For the text-containing cell, return its midpoint in (x, y) coordinate format. 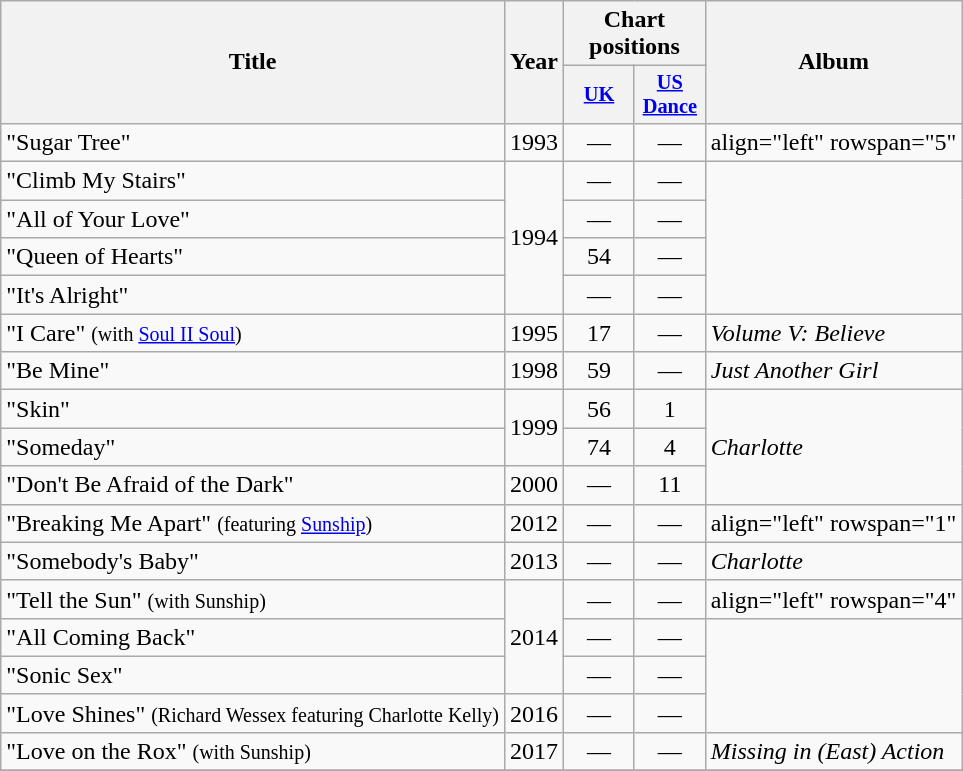
2012 (534, 523)
4 (670, 447)
2013 (534, 561)
"Somebody's Baby" (253, 561)
Missing in (East) Action (834, 751)
"Sugar Tree" (253, 142)
59 (600, 371)
56 (600, 409)
"I Care" (with Soul II Soul) (253, 333)
2000 (534, 485)
1993 (534, 142)
align="left" rowspan="5" (834, 142)
Just Another Girl (834, 371)
"Queen of Hearts" (253, 257)
"All of Your Love" (253, 219)
1 (670, 409)
Chart positions (635, 34)
"Love on the Rox" (with Sunship) (253, 751)
74 (600, 447)
Year (534, 62)
align="left" rowspan="1" (834, 523)
54 (600, 257)
"Someday" (253, 447)
"It's Alright" (253, 295)
17 (600, 333)
"Love Shines" (Richard Wessex featuring Charlotte Kelly) (253, 713)
"Sonic Sex" (253, 675)
"Don't Be Afraid of the Dark" (253, 485)
"Tell the Sun" (with Sunship) (253, 599)
1999 (534, 428)
1998 (534, 371)
"Skin" (253, 409)
"Be Mine" (253, 371)
1995 (534, 333)
2017 (534, 751)
align="left" rowspan="4" (834, 599)
USDance (670, 95)
1994 (534, 238)
"Climb My Stairs" (253, 181)
Volume V: Believe (834, 333)
2014 (534, 637)
"All Coming Back" (253, 637)
"Breaking Me Apart" (featuring Sunship) (253, 523)
Album (834, 62)
2016 (534, 713)
Title (253, 62)
UK (600, 95)
11 (670, 485)
